Detect which cell encompasses the target text, then output its (x, y) center coordinate. 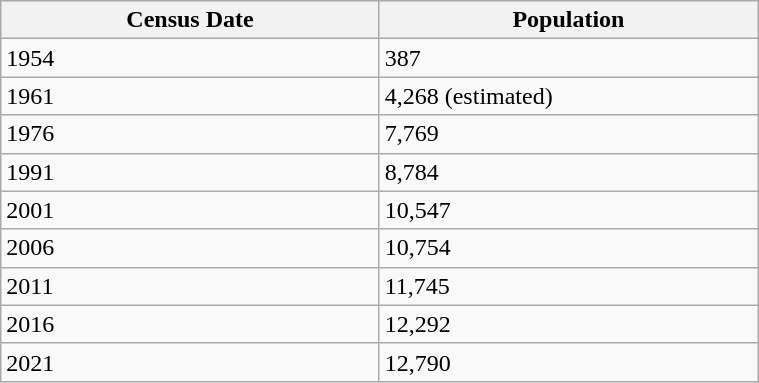
387 (568, 58)
Census Date (190, 20)
8,784 (568, 172)
10,754 (568, 248)
2011 (190, 286)
10,547 (568, 210)
7,769 (568, 134)
Population (568, 20)
1961 (190, 96)
1976 (190, 134)
2021 (190, 362)
2001 (190, 210)
2006 (190, 248)
12,292 (568, 324)
1991 (190, 172)
4,268 (estimated) (568, 96)
1954 (190, 58)
2016 (190, 324)
12,790 (568, 362)
11,745 (568, 286)
